Pinpoint the cell where the given text exists, returning its [X, Y] midpoint coordinate. 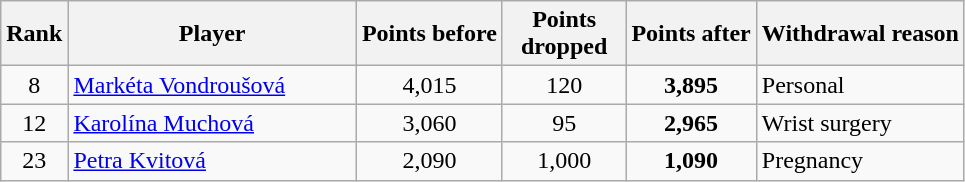
Rank [34, 34]
Markéta Vondroušová [212, 85]
1,000 [564, 161]
120 [564, 85]
Pregnancy [860, 161]
Wrist surgery [860, 123]
Personal [860, 85]
Withdrawal reason [860, 34]
Karolína Muchová [212, 123]
95 [564, 123]
3,895 [691, 85]
1,090 [691, 161]
8 [34, 85]
Petra Kvitová [212, 161]
2,090 [429, 161]
Player [212, 34]
12 [34, 123]
4,015 [429, 85]
Points after [691, 34]
Points dropped [564, 34]
3,060 [429, 123]
23 [34, 161]
2,965 [691, 123]
Points before [429, 34]
